Detect which cell encompasses the target text, then output its (x, y) center coordinate. 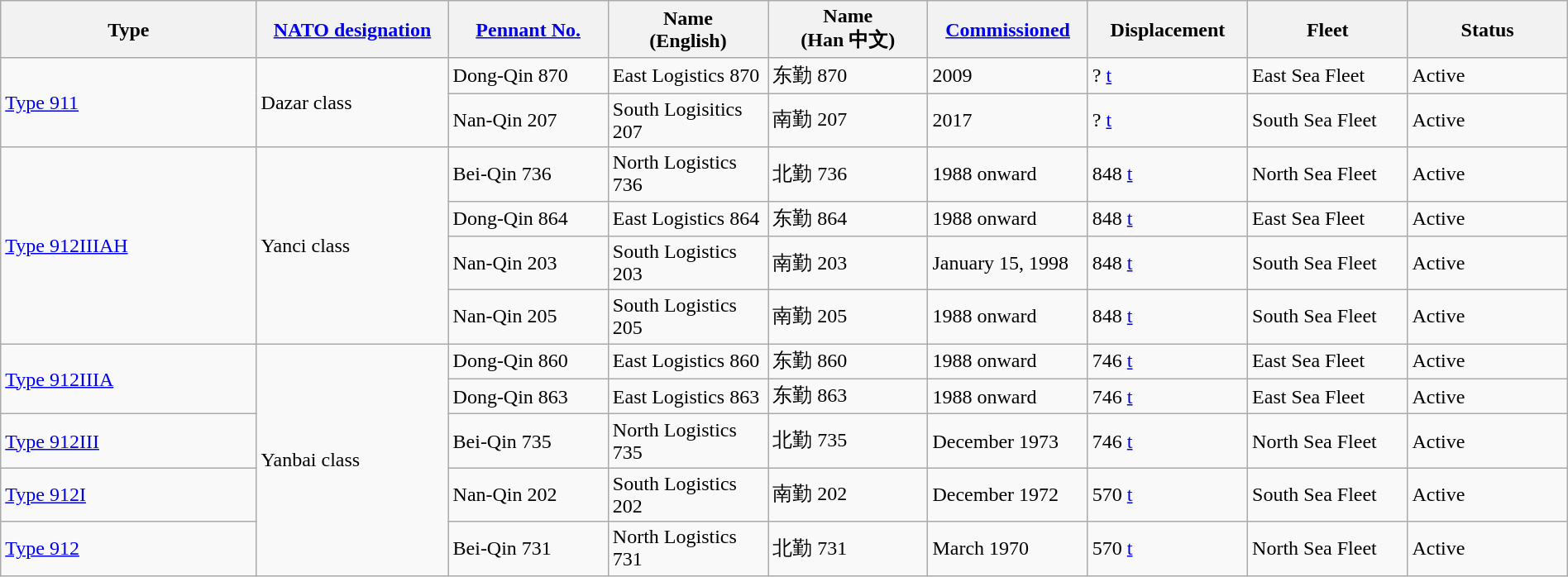
East Logistics 870 (688, 76)
北勤 735 (849, 441)
North Logistics 731 (688, 549)
东勤 864 (849, 218)
Dong-Qin 860 (528, 362)
Nan-Qin 203 (528, 263)
Pennant No. (528, 30)
东勤 870 (849, 76)
South Logistics 205 (688, 317)
Type 912 (129, 549)
Yanbai class (352, 460)
Nan-Qin 202 (528, 494)
December 1973 (1007, 441)
South Logistics 203 (688, 263)
Yanci class (352, 246)
Type 912IIIA (129, 379)
2017 (1007, 121)
Dong-Qin 870 (528, 76)
East Logistics 863 (688, 397)
Name(English) (688, 30)
Nan-Qin 205 (528, 317)
Dong-Qin 863 (528, 397)
NATO designation (352, 30)
Type 911 (129, 103)
Type 912III (129, 441)
南勤 205 (849, 317)
Bei-Qin 736 (528, 174)
Type 912I (129, 494)
Bei-Qin 735 (528, 441)
Bei-Qin 731 (528, 549)
Displacement (1168, 30)
January 15, 1998 (1007, 263)
Name(Han 中文) (849, 30)
December 1972 (1007, 494)
Fleet (1328, 30)
南勤 203 (849, 263)
East Logistics 860 (688, 362)
North Logistics 735 (688, 441)
East Logistics 864 (688, 218)
北勤 731 (849, 549)
Type (129, 30)
Dong-Qin 864 (528, 218)
北勤 736 (849, 174)
South Logistics 202 (688, 494)
South Logisitics 207 (688, 121)
东勤 860 (849, 362)
东勤 863 (849, 397)
南勤 202 (849, 494)
Status (1487, 30)
Dazar class (352, 103)
Type 912IIIAH (129, 246)
North Logistics 736 (688, 174)
March 1970 (1007, 549)
南勤 207 (849, 121)
Commissioned (1007, 30)
Nan-Qin 207 (528, 121)
2009 (1007, 76)
